Determine the (X, Y) coordinate at the center of the cell enclosing the given text.  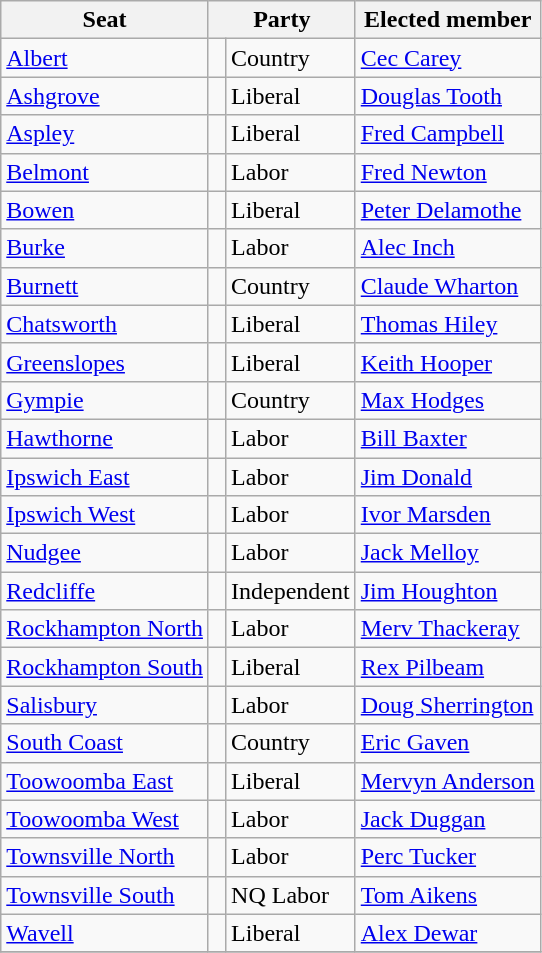
Burke (105, 248)
Belmont (105, 172)
Nudgee (105, 553)
Seat (105, 20)
Greenslopes (105, 362)
NQ Labor (291, 895)
Peter Delamothe (448, 210)
Rex Pilbeam (448, 667)
Jack Duggan (448, 819)
Elected member (448, 20)
Alex Dewar (448, 933)
Mervyn Anderson (448, 781)
Jim Donald (448, 477)
Perc Tucker (448, 857)
Cec Carey (448, 58)
Fred Newton (448, 172)
Hawthorne (105, 438)
Ivor Marsden (448, 515)
Keith Hooper (448, 362)
Wavell (105, 933)
Tom Aikens (448, 895)
Toowoomba West (105, 819)
Ashgrove (105, 96)
Rockhampton South (105, 667)
Redcliffe (105, 591)
Party (282, 20)
Claude Wharton (448, 286)
Thomas Hiley (448, 324)
Alec Inch (448, 248)
Townsville South (105, 895)
Chatsworth (105, 324)
Aspley (105, 134)
Ipswich West (105, 515)
Townsville North (105, 857)
Douglas Tooth (448, 96)
Gympie (105, 400)
Max Hodges (448, 400)
Salisbury (105, 705)
Fred Campbell (448, 134)
Independent (291, 591)
Ipswich East (105, 477)
Eric Gaven (448, 743)
Albert (105, 58)
South Coast (105, 743)
Rockhampton North (105, 629)
Jim Houghton (448, 591)
Merv Thackeray (448, 629)
Bill Baxter (448, 438)
Doug Sherrington (448, 705)
Jack Melloy (448, 553)
Toowoomba East (105, 781)
Bowen (105, 210)
Burnett (105, 286)
